Find where the given text appears and provide that cell's center as (x, y) coordinate. 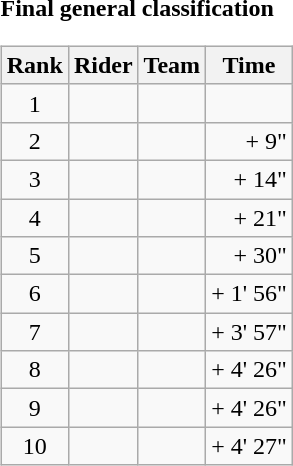
+ 1' 56" (250, 294)
+ 30" (250, 256)
2 (34, 141)
Team (172, 65)
9 (34, 408)
6 (34, 294)
Time (250, 65)
3 (34, 179)
5 (34, 256)
1 (34, 103)
+ 14" (250, 179)
Rider (103, 65)
+ 4' 27" (250, 446)
Rank (34, 65)
+ 3' 57" (250, 332)
10 (34, 446)
4 (34, 217)
8 (34, 370)
+ 21" (250, 217)
+ 9" (250, 141)
7 (34, 332)
